Return [X, Y] of the center of cell containing provided text 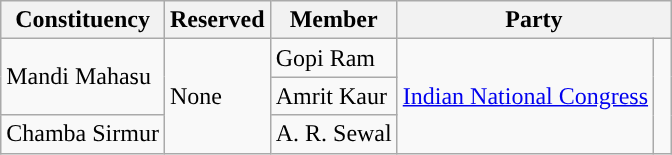
None [217, 96]
Mandi Mahasu [83, 77]
Gopi Ram [334, 58]
Constituency [83, 20]
Party [534, 20]
Reserved [217, 20]
A. R. Sewal [334, 134]
Amrit Kaur [334, 96]
Member [334, 20]
Indian National Congress [525, 96]
Chamba Sirmur [83, 134]
